Scan for the cell matching the given text and deliver its (x, y) coordinate at center. 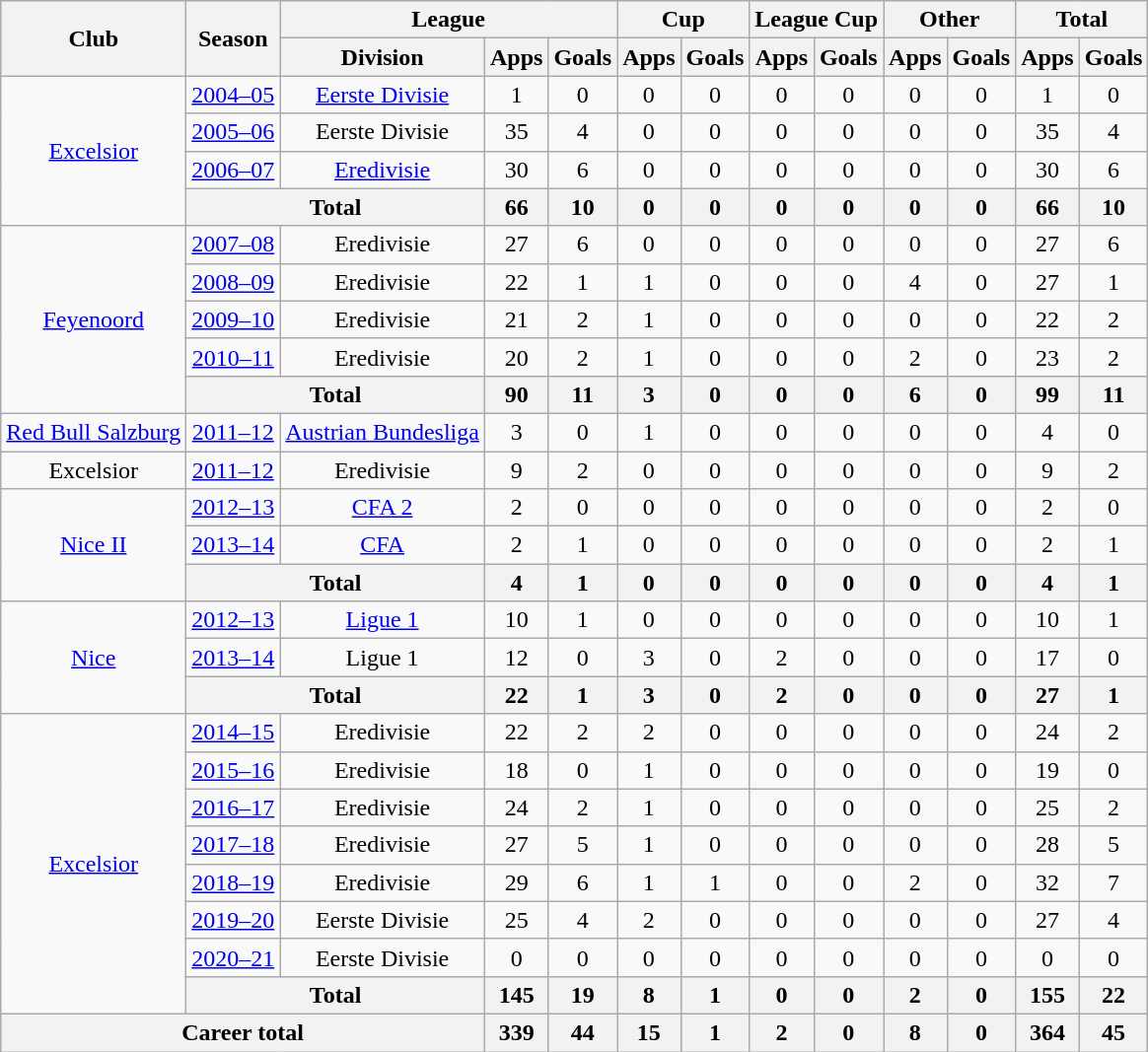
15 (649, 1032)
2005–06 (233, 132)
CFA (383, 545)
28 (1047, 845)
2006–07 (233, 170)
Club (94, 38)
2019–20 (233, 920)
23 (1047, 357)
7 (1113, 882)
2017–18 (233, 845)
18 (516, 770)
Division (383, 57)
32 (1047, 882)
Nice II (94, 545)
CFA 2 (383, 508)
17 (1047, 658)
90 (516, 394)
2014–15 (233, 733)
12 (516, 658)
Other (950, 20)
League (449, 20)
99 (1047, 394)
339 (516, 1032)
Season (233, 38)
Career total (243, 1032)
Feyenoord (94, 319)
2018–19 (233, 882)
364 (1047, 1032)
155 (1047, 995)
21 (516, 319)
29 (516, 882)
20 (516, 357)
2010–11 (233, 357)
League Cup (817, 20)
2020–21 (233, 957)
2007–08 (233, 245)
2016–17 (233, 807)
45 (1113, 1032)
Austrian Bundesliga (383, 432)
145 (516, 995)
Cup (683, 20)
2008–09 (233, 282)
2004–05 (233, 95)
Nice (94, 658)
44 (583, 1032)
2009–10 (233, 319)
Red Bull Salzburg (94, 432)
2015–16 (233, 770)
